Find where the given text appears and provide that cell's center as (x, y) coordinate. 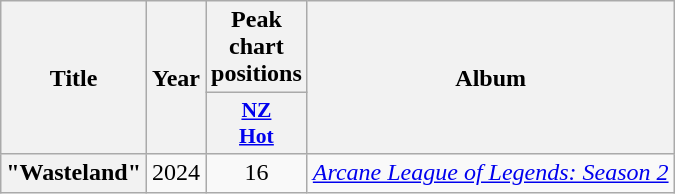
Title (74, 78)
Peak chart positions (257, 47)
Year (176, 78)
"Wasteland" (74, 173)
Arcane League of Legends: Season 2 (490, 173)
NZHot (257, 124)
2024 (176, 173)
Album (490, 78)
16 (257, 173)
